Provide the [X, Y] coordinate of the cell's center where the given text is located.  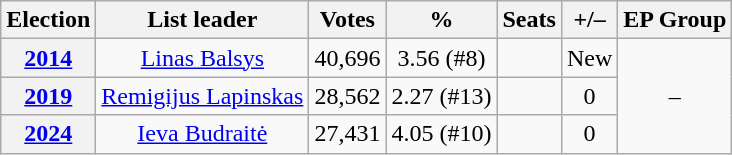
Votes [348, 20]
2024 [48, 134]
Linas Balsys [202, 58]
27,431 [348, 134]
28,562 [348, 96]
3.56 (#8) [442, 58]
Ieva Budraitė [202, 134]
– [675, 96]
+/– [589, 20]
2019 [48, 96]
2.27 (#13) [442, 96]
% [442, 20]
EP Group [675, 20]
2014 [48, 58]
List leader [202, 20]
Remigijus Lapinskas [202, 96]
Seats [529, 20]
New [589, 58]
4.05 (#10) [442, 134]
40,696 [348, 58]
Election [48, 20]
